Provide the [X, Y] coordinate of the cell's center where the given text is located.  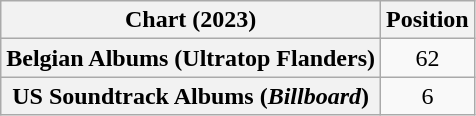
Belgian Albums (Ultratop Flanders) [191, 58]
US Soundtrack Albums (Billboard) [191, 96]
Chart (2023) [191, 20]
6 [428, 96]
Position [428, 20]
62 [428, 58]
